Find where the given text appears and provide that cell's center as [x, y] coordinate. 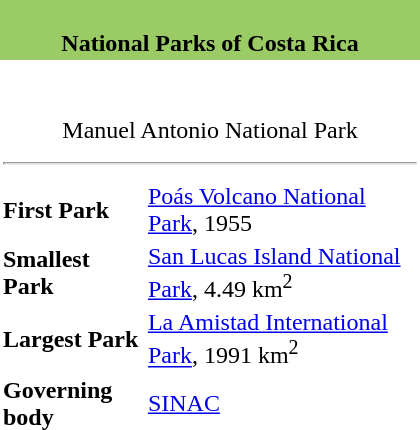
La Amistad International Park, 1991 km2 [282, 339]
Poás Volcano National Park, 1955 [282, 210]
San Lucas Island National Park, 4.49 km2 [282, 273]
Manuel Antonio National Park [210, 104]
Largest Park [72, 339]
First Park [72, 210]
Smallest Park [72, 273]
National Parks of Costa Rica [210, 30]
